Search for the cell housing the specified text and yield its [x, y] center coordinate. 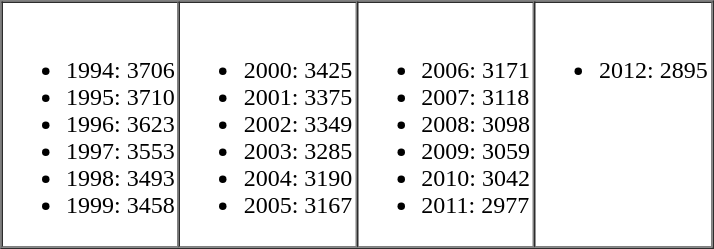
2006: 31712007: 31182008: 30982009: 30592010: 30422011: 2977 [446, 125]
1994: 37061995: 37101996: 36231997: 35531998: 34931999: 3458 [91, 125]
2012: 2895 [624, 125]
2000: 34252001: 33752002: 33492003: 32852004: 31902005: 3167 [268, 125]
